Return [x, y] of the center of cell containing provided text 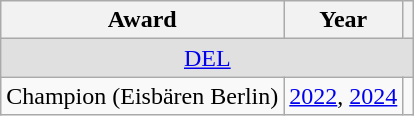
Award [142, 20]
2022, 2024 [344, 96]
Year [344, 20]
DEL [208, 58]
Champion (Eisbären Berlin) [142, 96]
